Scan for the cell matching the given text and deliver its [x, y] coordinate at center. 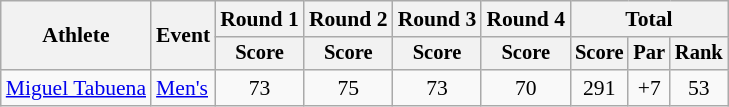
+7 [649, 88]
Event [183, 36]
Round 1 [260, 19]
Round 4 [526, 19]
Total [649, 19]
Men's [183, 88]
75 [348, 88]
Miguel Tabuena [76, 88]
70 [526, 88]
Rank [699, 54]
53 [699, 88]
Athlete [76, 36]
Par [649, 54]
Round 2 [348, 19]
Round 3 [438, 19]
291 [599, 88]
